Search for the cell housing the specified text and yield its (X, Y) center coordinate. 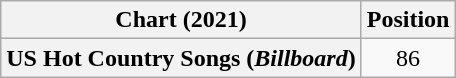
US Hot Country Songs (Billboard) (181, 58)
Chart (2021) (181, 20)
86 (408, 58)
Position (408, 20)
